Detect which cell encompasses the target text, then output its [X, Y] center coordinate. 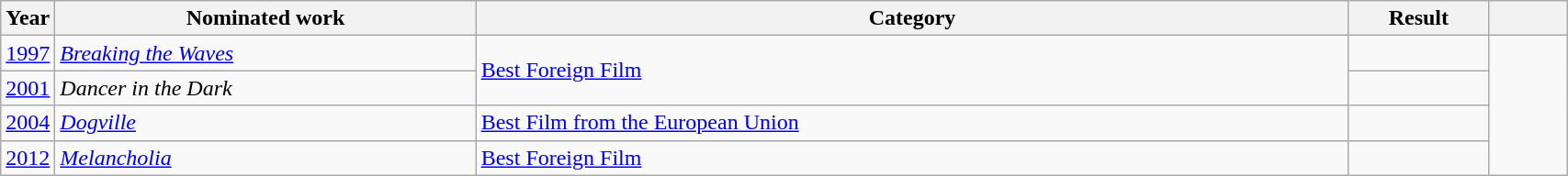
Dancer in the Dark [265, 88]
2012 [28, 158]
2004 [28, 123]
Nominated work [265, 18]
Category [912, 18]
Result [1418, 18]
Year [28, 18]
1997 [28, 53]
Dogville [265, 123]
2001 [28, 88]
Melancholia [265, 158]
Best Film from the European Union [912, 123]
Breaking the Waves [265, 53]
